Locate the cell with the specified text and output its (x, y) center coordinate. 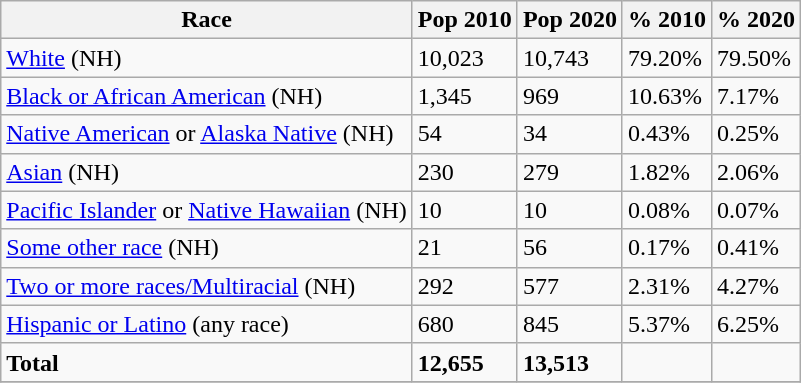
10,023 (464, 58)
0.41% (756, 248)
Black or African American (NH) (207, 96)
Pop 2010 (464, 20)
279 (570, 172)
Hispanic or Latino (any race) (207, 324)
79.20% (666, 58)
Two or more races/Multiracial (NH) (207, 286)
12,655 (464, 362)
Pop 2020 (570, 20)
Native American or Alaska Native (NH) (207, 134)
6.25% (756, 324)
13,513 (570, 362)
White (NH) (207, 58)
7.17% (756, 96)
0.07% (756, 210)
10,743 (570, 58)
0.08% (666, 210)
% 2010 (666, 20)
Race (207, 20)
0.25% (756, 134)
0.17% (666, 248)
Total (207, 362)
680 (464, 324)
1,345 (464, 96)
577 (570, 286)
56 (570, 248)
21 (464, 248)
% 2020 (756, 20)
0.43% (666, 134)
54 (464, 134)
1.82% (666, 172)
845 (570, 324)
Some other race (NH) (207, 248)
5.37% (666, 324)
Pacific Islander or Native Hawaiian (NH) (207, 210)
292 (464, 286)
2.06% (756, 172)
10.63% (666, 96)
Asian (NH) (207, 172)
2.31% (666, 286)
34 (570, 134)
969 (570, 96)
79.50% (756, 58)
230 (464, 172)
4.27% (756, 286)
